Return the (X, Y) coordinate for the center point of the cell that contains the specified text.  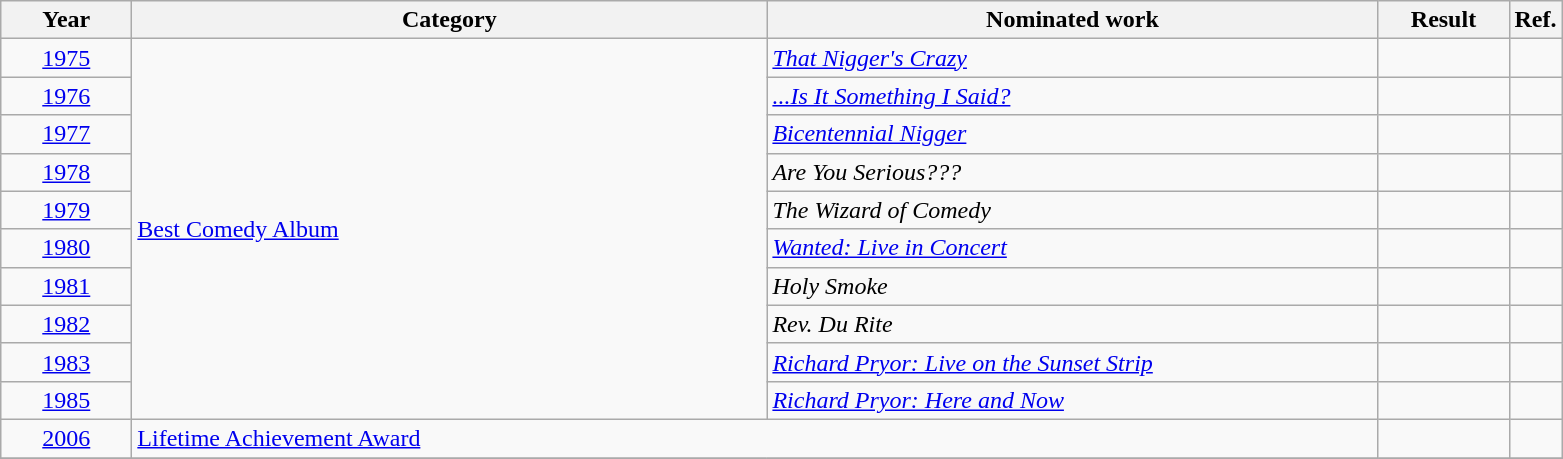
Wanted: Live in Concert (1072, 248)
Lifetime Achievement Award (755, 438)
The Wizard of Comedy (1072, 210)
1976 (66, 96)
Best Comedy Album (450, 230)
Are You Serious??? (1072, 172)
Richard Pryor: Live on the Sunset Strip (1072, 362)
1978 (66, 172)
1982 (66, 324)
1975 (66, 58)
Ref. (1536, 20)
Holy Smoke (1072, 286)
2006 (66, 438)
That Nigger's Crazy (1072, 58)
Bicentennial Nigger (1072, 134)
1979 (66, 210)
Year (66, 20)
1981 (66, 286)
Result (1444, 20)
...Is It Something I Said? (1072, 96)
Nominated work (1072, 20)
Richard Pryor: Here and Now (1072, 400)
1977 (66, 134)
1983 (66, 362)
Category (450, 20)
1980 (66, 248)
1985 (66, 400)
Rev. Du Rite (1072, 324)
